Output the [x, y] coordinate of the center of the cell containing the given text.  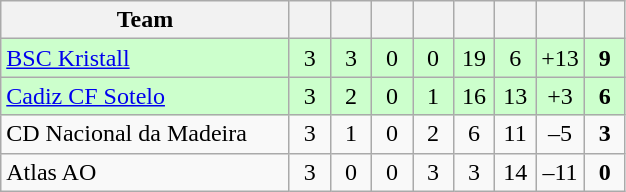
+13 [560, 58]
9 [604, 58]
–5 [560, 134]
14 [516, 172]
13 [516, 96]
16 [474, 96]
Cadiz CF Sotelo [146, 96]
CD Nacional da Madeira [146, 134]
–11 [560, 172]
11 [516, 134]
19 [474, 58]
Atlas AO [146, 172]
+3 [560, 96]
Team [146, 20]
BSC Kristall [146, 58]
